From the cell containing the given text, extract its center point as (x, y) coordinate. 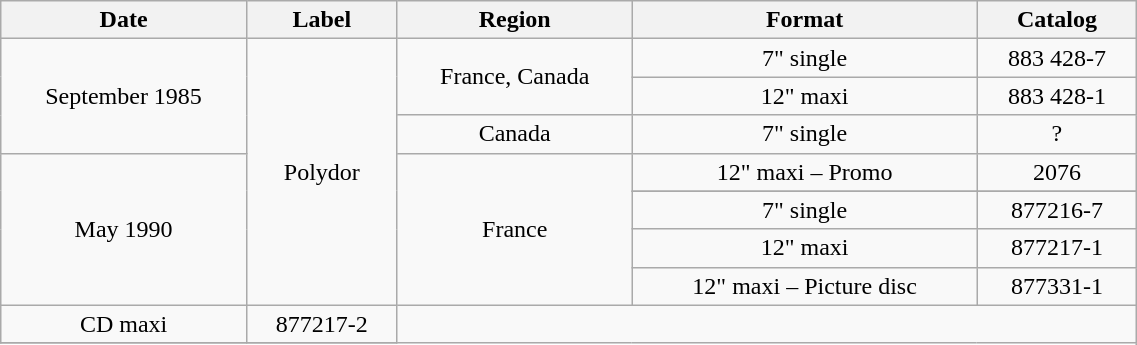
12" maxi – Promo (804, 172)
France (514, 229)
CD maxi (124, 324)
877217-2 (322, 324)
877217-1 (1057, 248)
? (1057, 134)
Polydor (322, 172)
Catalog (1057, 20)
877331-1 (1057, 286)
Label (322, 20)
September 1985 (124, 96)
Format (804, 20)
12" maxi – Picture disc (804, 286)
France, Canada (514, 77)
May 1990 (124, 229)
883 428-1 (1057, 96)
Region (514, 20)
Date (124, 20)
883 428-7 (1057, 58)
877216-7 (1057, 210)
2076 (1057, 172)
Canada (514, 134)
